Detect which cell encompasses the target text, then output its (X, Y) center coordinate. 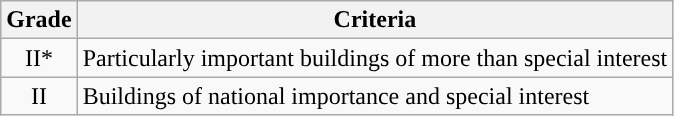
Particularly important buildings of more than special interest (375, 58)
Buildings of national importance and special interest (375, 96)
Grade (39, 20)
II* (39, 58)
Criteria (375, 20)
II (39, 96)
